For the text-containing cell, return its midpoint in (X, Y) coordinate format. 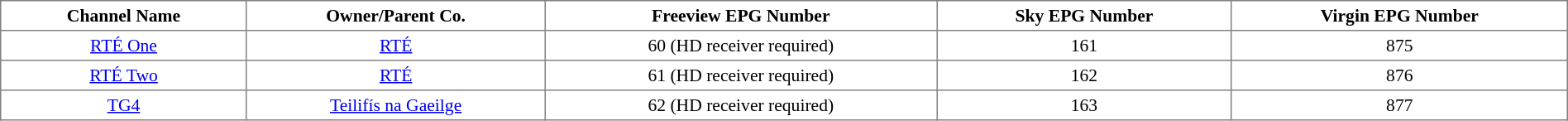
Channel Name (124, 16)
161 (1085, 46)
Teilifís na Gaeilge (395, 105)
Owner/Parent Co. (395, 16)
877 (1399, 105)
163 (1085, 105)
Freeview EPG Number (741, 16)
Sky EPG Number (1085, 16)
RTÉ Two (124, 75)
61 (HD receiver required) (741, 75)
TG4 (124, 105)
RTÉ One (124, 46)
62 (HD receiver required) (741, 105)
876 (1399, 75)
875 (1399, 46)
60 (HD receiver required) (741, 46)
Virgin EPG Number (1399, 16)
162 (1085, 75)
